Determine the (X, Y) coordinate at the center of the cell enclosing the given text.  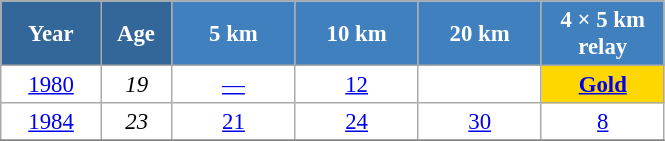
20 km (480, 34)
8 (602, 122)
30 (480, 122)
Gold (602, 85)
— (234, 85)
23 (136, 122)
5 km (234, 34)
10 km (356, 34)
4 × 5 km relay (602, 34)
Year (52, 34)
Age (136, 34)
1980 (52, 85)
21 (234, 122)
1984 (52, 122)
24 (356, 122)
19 (136, 85)
12 (356, 85)
